Search for the cell housing the specified text and yield its [X, Y] center coordinate. 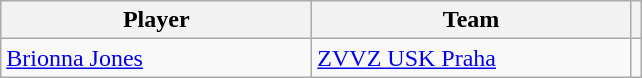
Team [472, 20]
Player [156, 20]
ZVVZ USK Praha [472, 58]
Brionna Jones [156, 58]
